Find where the given text appears and provide that cell's center as [x, y] coordinate. 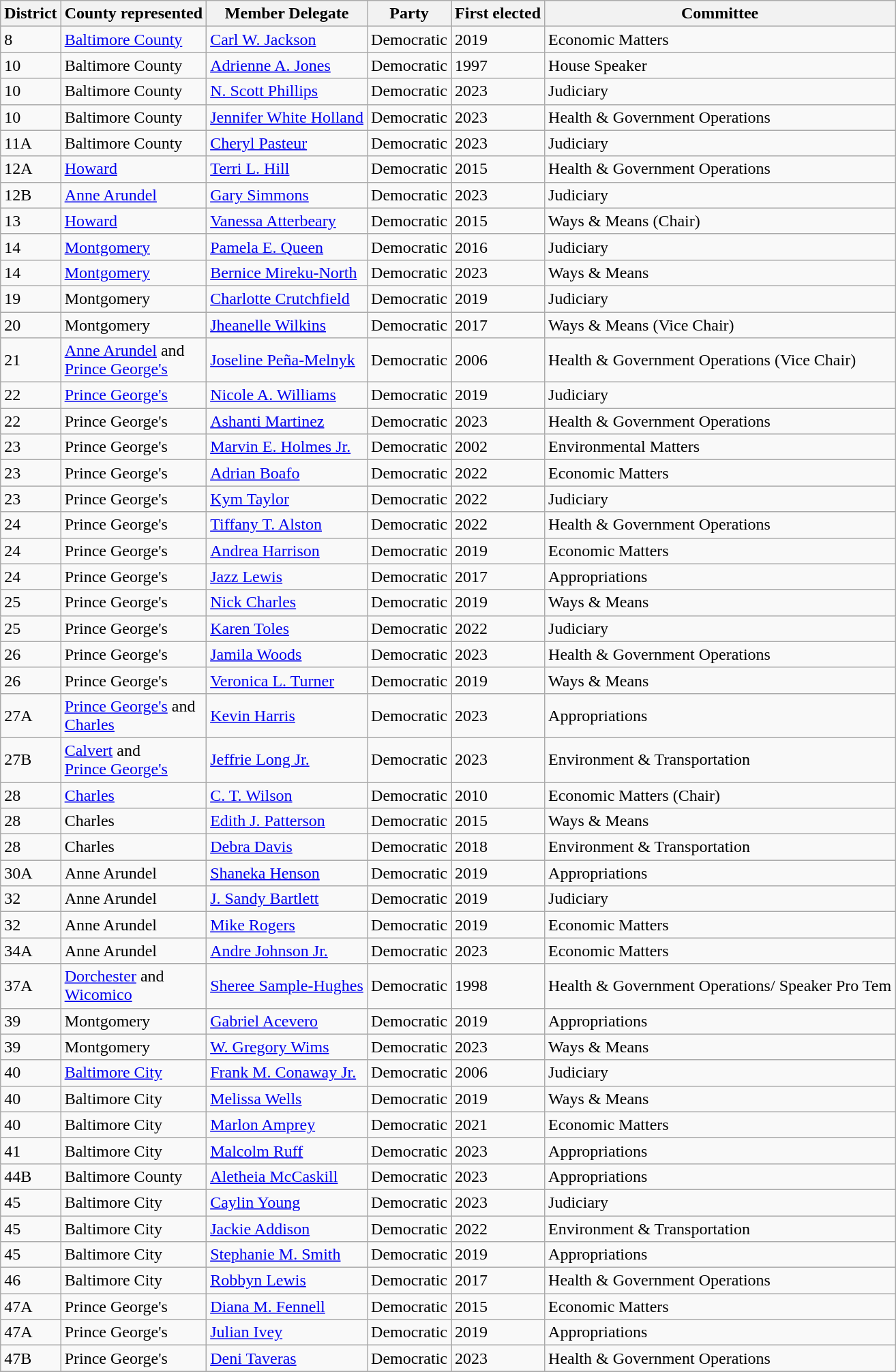
Environmental Matters [720, 447]
Sheree Sample-Hughes [287, 986]
Gary Simmons [287, 195]
Karen Toles [287, 628]
Jazz Lewis [287, 577]
37A [31, 986]
Veronica L. Turner [287, 680]
30A [31, 873]
Charlotte Crutchfield [287, 299]
Stephanie M. Smith [287, 1255]
46 [31, 1281]
47B [31, 1358]
Julian Ivey [287, 1332]
Jheanelle Wilkins [287, 325]
Kevin Harris [287, 716]
Kym Taylor [287, 499]
Member Delegate [287, 14]
House Speaker [720, 65]
Debra Davis [287, 847]
21 [31, 360]
1998 [498, 986]
Mike Rogers [287, 925]
Caylin Young [287, 1202]
Ways & Means (Chair) [720, 221]
Anne Arundel andPrince George's [134, 360]
Joseline Peña-Melnyk [287, 360]
County represented [134, 14]
J. Sandy Bartlett [287, 899]
Frank M. Conaway Jr. [287, 1073]
Adrienne A. Jones [287, 65]
Aletheia McCaskill [287, 1176]
Health & Government Operations (Vice Chair) [720, 360]
Party [409, 14]
Tiffany T. Alston [287, 525]
Calvert andPrince George's [134, 759]
Vanessa Atterbeary [287, 221]
W. Gregory Wims [287, 1047]
11A [31, 143]
Andre Johnson Jr. [287, 951]
Health & Government Operations/ Speaker Pro Tem [720, 986]
Jeffrie Long Jr. [287, 759]
Ashanti Martinez [287, 421]
Robbyn Lewis [287, 1281]
13 [31, 221]
Dorchester andWicomico [134, 986]
34A [31, 951]
Adrian Boafo [287, 473]
27A [31, 716]
44B [31, 1176]
Malcolm Ruff [287, 1150]
Bernice Mireku-North [287, 273]
2021 [498, 1125]
Jackie Addison [287, 1229]
First elected [498, 14]
2016 [498, 247]
Diana M. Fennell [287, 1307]
Nicole A. Williams [287, 395]
19 [31, 299]
Jennifer White Holland [287, 117]
Melissa Wells [287, 1099]
Andrea Harrison [287, 551]
Shaneka Henson [287, 873]
1997 [498, 65]
Edith J. Patterson [287, 821]
12B [31, 195]
Terri L. Hill [287, 169]
Pamela E. Queen [287, 247]
2018 [498, 847]
Prince George's andCharles [134, 716]
8 [31, 40]
Nick Charles [287, 603]
Deni Taveras [287, 1358]
Ways & Means (Vice Chair) [720, 325]
2010 [498, 795]
12A [31, 169]
C. T. Wilson [287, 795]
District [31, 14]
20 [31, 325]
41 [31, 1150]
N. Scott Phillips [287, 91]
27B [31, 759]
Marlon Amprey [287, 1125]
Economic Matters (Chair) [720, 795]
Carl W. Jackson [287, 40]
Gabriel Acevero [287, 1021]
Jamila Woods [287, 654]
2002 [498, 447]
Committee [720, 14]
Cheryl Pasteur [287, 143]
Marvin E. Holmes Jr. [287, 447]
